Detect which cell encompasses the target text, then output its (x, y) center coordinate. 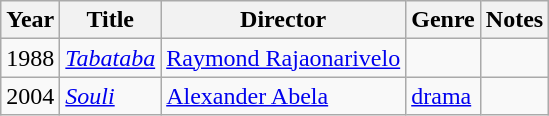
Alexander Abela (284, 96)
Notes (514, 20)
Souli (110, 96)
drama (444, 96)
Director (284, 20)
Year (30, 20)
1988 (30, 58)
Tabataba (110, 58)
Genre (444, 20)
Title (110, 20)
2004 (30, 96)
Raymond Rajaonarivelo (284, 58)
